Scan for the cell matching the given text and deliver its [X, Y] coordinate at center. 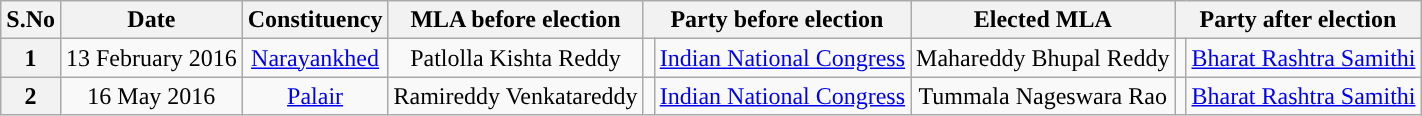
Date [151, 20]
Constituency [315, 20]
2 [31, 96]
16 May 2016 [151, 96]
S.No [31, 20]
Narayankhed [315, 58]
Elected MLA [1043, 20]
Party before election [776, 20]
MLA before election [516, 20]
Tummala Nageswara Rao [1043, 96]
1 [31, 58]
Ramireddy Venkatareddy [516, 96]
Mahareddy Bhupal Reddy [1043, 58]
Party after election [1298, 20]
Palair [315, 96]
13 February 2016 [151, 58]
Patlolla Kishta Reddy [516, 58]
